Extract the (X, Y) coordinate from the center of the cell holding the provided text.  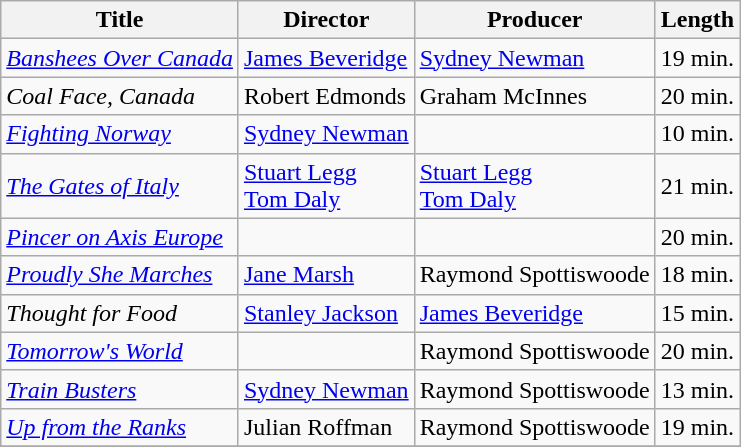
Up from the Ranks (120, 427)
Train Busters (120, 389)
Robert Edmonds (326, 96)
Director (326, 20)
Julian Roffman (326, 427)
Banshees Over Canada (120, 58)
Title (120, 20)
10 min. (697, 134)
Graham McInnes (534, 96)
Length (697, 20)
21 min. (697, 186)
Jane Marsh (326, 275)
Stanley Jackson (326, 313)
Producer (534, 20)
Tomorrow's World (120, 351)
The Gates of Italy (120, 186)
Pincer on Axis Europe (120, 237)
Proudly She Marches (120, 275)
15 min. (697, 313)
Coal Face, Canada (120, 96)
18 min. (697, 275)
Thought for Food (120, 313)
Fighting Norway (120, 134)
13 min. (697, 389)
